Extract the (x, y) coordinate from the center of the cell holding the provided text.  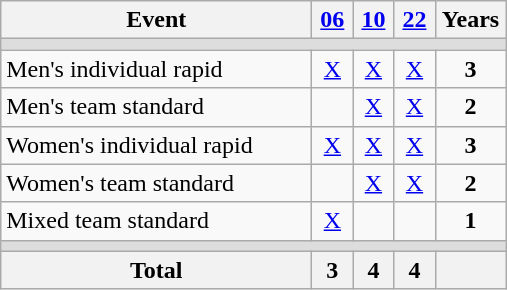
Mixed team standard (156, 221)
Event (156, 20)
Total (156, 270)
10 (374, 20)
Women's team standard (156, 183)
22 (414, 20)
1 (470, 221)
Men's individual rapid (156, 69)
06 (332, 20)
Men's team standard (156, 107)
Women's individual rapid (156, 145)
Years (470, 20)
